Capture the cell that displays the provided text and extract its [x, y] central coordinate. 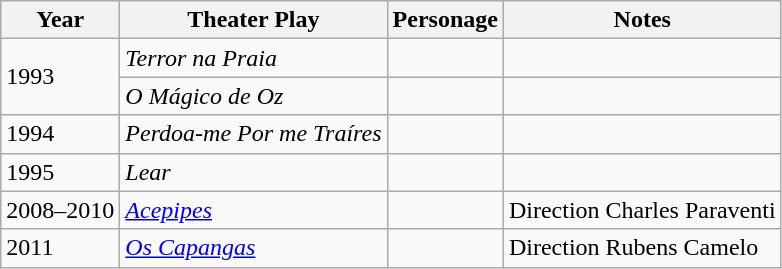
Direction Charles Paraventi [642, 210]
Perdoa-me Por me Traíres [254, 134]
Theater Play [254, 20]
Acepipes [254, 210]
2011 [60, 248]
Os Capangas [254, 248]
Terror na Praia [254, 58]
O Mágico de Oz [254, 96]
2008–2010 [60, 210]
1993 [60, 77]
1995 [60, 172]
1994 [60, 134]
Personage [445, 20]
Direction Rubens Camelo [642, 248]
Year [60, 20]
Lear [254, 172]
Notes [642, 20]
